Output the (x, y) coordinate of the center of the cell containing the given text.  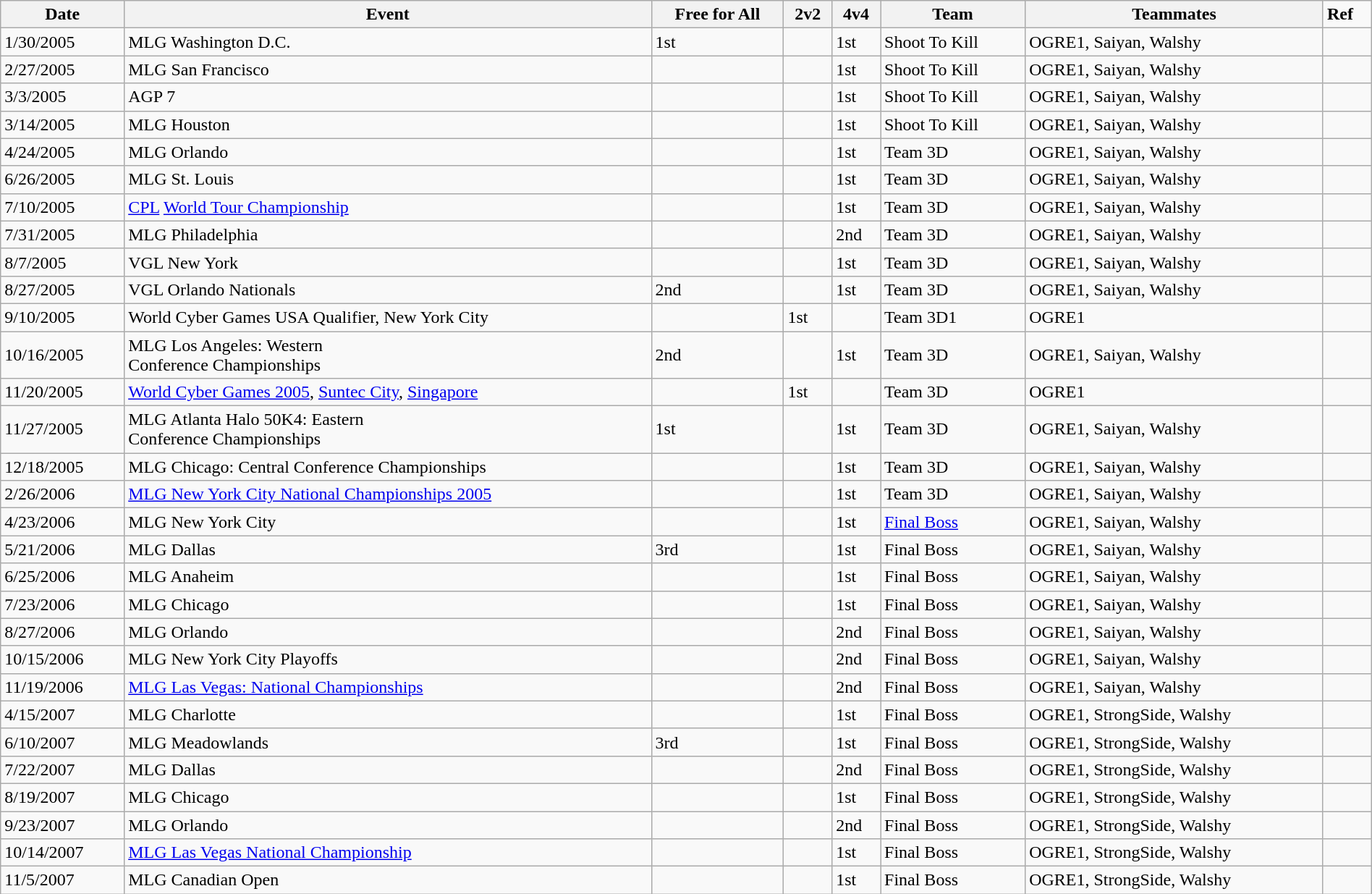
10/16/2005 (62, 355)
8/7/2005 (62, 262)
8/27/2006 (62, 632)
Date (62, 14)
4/15/2007 (62, 714)
9/10/2005 (62, 317)
12/18/2005 (62, 467)
World Cyber Games USA Qualifier, New York City (388, 317)
MLG Anaheim (388, 577)
7/31/2005 (62, 235)
MLG St. Louis (388, 180)
9/23/2007 (62, 825)
MLG Las Vegas National Championship (388, 853)
MLG Las Vegas: National Championships (388, 687)
8/19/2007 (62, 797)
CPL World Tour Championship (388, 207)
10/14/2007 (62, 853)
VGL New York (388, 262)
6/25/2006 (62, 577)
2v2 (808, 14)
World Cyber Games 2005, Suntec City, Singapore (388, 392)
MLG New York City National Championships 2005 (388, 494)
4v4 (857, 14)
1/30/2005 (62, 42)
MLG Los Angeles: WesternConference Championships (388, 355)
MLG San Francisco (388, 69)
4/23/2006 (62, 522)
6/10/2007 (62, 742)
Team (952, 14)
Free for All (718, 14)
MLG Houston (388, 125)
8/27/2005 (62, 290)
AGP 7 (388, 97)
MLG Canadian Open (388, 880)
MLG Washington D.C. (388, 42)
2/26/2006 (62, 494)
7/10/2005 (62, 207)
10/15/2006 (62, 659)
11/19/2006 (62, 687)
MLG Chicago: Central Conference Championships (388, 467)
Teammates (1174, 14)
11/5/2007 (62, 880)
Event (388, 14)
Ref (1347, 14)
2/27/2005 (62, 69)
6/26/2005 (62, 180)
3/3/2005 (62, 97)
Team 3D1 (952, 317)
MLG Atlanta Halo 50K4: EasternConference Championships (388, 430)
VGL Orlando Nationals (388, 290)
3/14/2005 (62, 125)
MLG Charlotte (388, 714)
MLG Philadelphia (388, 235)
11/20/2005 (62, 392)
11/27/2005 (62, 430)
7/22/2007 (62, 769)
MLG New York City (388, 522)
MLG Meadowlands (388, 742)
5/21/2006 (62, 549)
MLG New York City Playoffs (388, 659)
4/24/2005 (62, 152)
7/23/2006 (62, 604)
